Scan for the cell matching the given text and deliver its (x, y) coordinate at center. 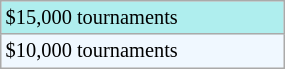
$15,000 tournaments (142, 17)
$10,000 tournaments (142, 51)
